Return (x, y) of the center of cell containing provided text 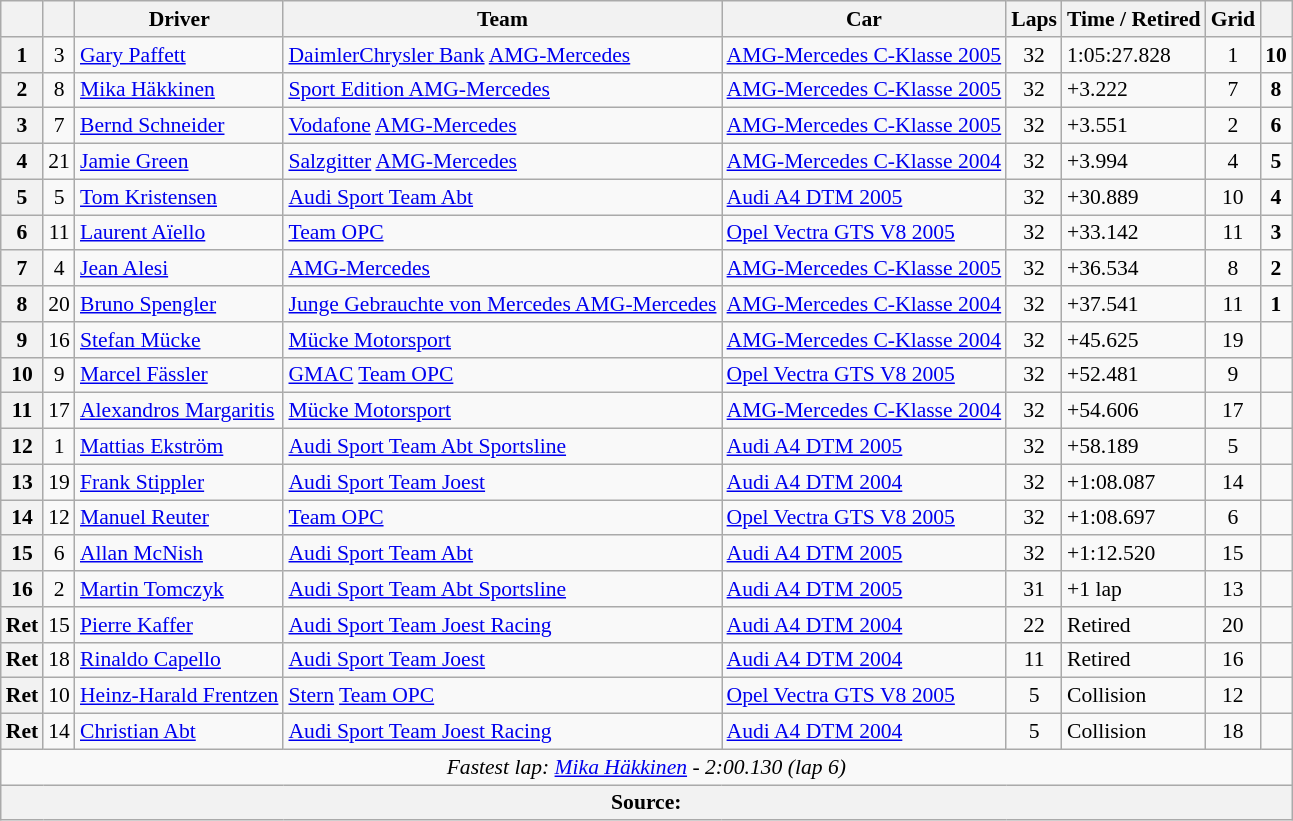
Sport Edition AMG-Mercedes (502, 90)
Marcel Fässler (179, 375)
+54.606 (1134, 411)
Tom Kristensen (179, 197)
Manuel Reuter (179, 518)
Alexandros Margaritis (179, 411)
Mika Häkkinen (179, 90)
Laurent Aïello (179, 233)
Driver (179, 19)
Grid (1234, 19)
Allan McNish (179, 554)
+33.142 (1134, 233)
Rinaldo Capello (179, 660)
31 (1034, 589)
+3.222 (1134, 90)
+58.189 (1134, 447)
+45.625 (1134, 340)
Heinz-Harald Frentzen (179, 696)
Jean Alesi (179, 269)
Laps (1034, 19)
Fastest lap: Mika Häkkinen - 2:00.130 (lap 6) (646, 767)
Bernd Schneider (179, 126)
Junge Gebrauchte von Mercedes AMG-Mercedes (502, 304)
Team (502, 19)
Bruno Spengler (179, 304)
+1:08.087 (1134, 482)
Stern Team OPC (502, 696)
+30.889 (1134, 197)
+3.551 (1134, 126)
Mattias Ekström (179, 447)
Pierre Kaffer (179, 625)
+3.994 (1134, 162)
Vodafone AMG-Mercedes (502, 126)
+36.534 (1134, 269)
Christian Abt (179, 732)
Martin Tomczyk (179, 589)
Car (864, 19)
1:05:27.828 (1134, 55)
21 (59, 162)
+52.481 (1134, 375)
Stefan Mücke (179, 340)
Time / Retired (1134, 19)
22 (1034, 625)
+1:08.697 (1134, 518)
DaimlerChrysler Bank AMG-Mercedes (502, 55)
Source: (646, 803)
GMAC Team OPC (502, 375)
Jamie Green (179, 162)
+1:12.520 (1134, 554)
Frank Stippler (179, 482)
Gary Paffett (179, 55)
+37.541 (1134, 304)
+1 lap (1134, 589)
AMG-Mercedes (502, 269)
Salzgitter AMG-Mercedes (502, 162)
